Determine the [x, y] coordinate at the center of the cell enclosing the given text.  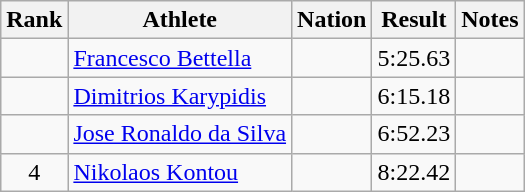
Nation [332, 20]
Nikolaos Kontou [180, 172]
5:25.63 [414, 58]
Dimitrios Karypidis [180, 96]
Jose Ronaldo da Silva [180, 134]
4 [34, 172]
Francesco Bettella [180, 58]
6:15.18 [414, 96]
6:52.23 [414, 134]
8:22.42 [414, 172]
Notes [490, 20]
Rank [34, 20]
Athlete [180, 20]
Result [414, 20]
